Determine the (X, Y) coordinate at the center of the cell enclosing the given text.  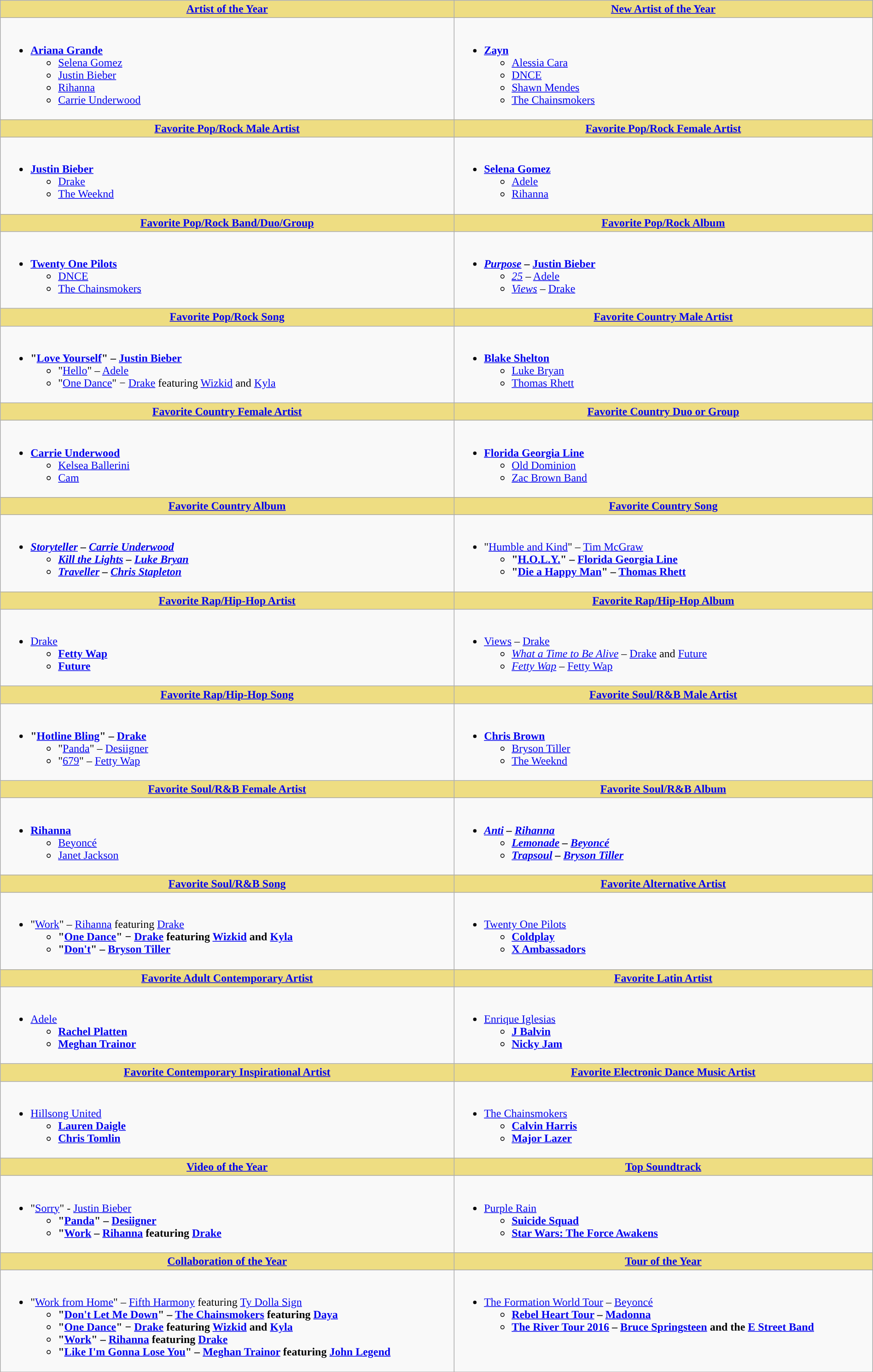
Chris BrownBryson TillerThe Weeknd (663, 742)
The ChainsmokersCalvin HarrisMajor Lazer (663, 1119)
Favorite Rap/Hip-Hop Album (663, 601)
Favorite Pop/Rock Song (227, 317)
DrakeFetty WapFuture (227, 648)
Carrie UnderwoodKelsea BalleriniCam (227, 458)
Favorite Contemporary Inspirational Artist (227, 1072)
Favorite Country Duo or Group (663, 411)
Favorite Rap/Hip-Hop Song (227, 695)
Favorite Country Male Artist (663, 317)
Twenty One PilotsDNCEThe Chainsmokers (227, 270)
Video of the Year (227, 1167)
ZaynAlessia CaraDNCEShawn MendesThe Chainsmokers (663, 69)
Top Soundtrack (663, 1167)
Favorite Alternative Artist (663, 884)
New Artist of the Year (663, 9)
Ariana GrandeSelena GomezJustin BieberRihannaCarrie Underwood (227, 69)
Favorite Electronic Dance Music Artist (663, 1072)
Favorite Country Album (227, 506)
Favorite Soul/R&B Female Artist (227, 789)
Favorite Pop/Rock Album (663, 223)
Florida Georgia LineOld DominionZac Brown Band (663, 458)
RihannaBeyoncéJanet Jackson (227, 837)
Favorite Soul/R&B Male Artist (663, 695)
Selena GomezAdeleRihanna (663, 176)
Enrique IglesiasJ BalvinNicky Jam (663, 1025)
Favorite Soul/R&B Song (227, 884)
Tour of the Year (663, 1261)
Favorite Country Female Artist (227, 411)
Favorite Rap/Hip-Hop Artist (227, 601)
Purple RainSuicide SquadStar Wars: The Force Awakens (663, 1214)
"Sorry" - Justin Bieber"Panda" – Desiigner"Work – Rihanna featuring Drake (227, 1214)
Favorite Country Song (663, 506)
Twenty One PilotsColdplayX Ambassadors (663, 931)
Artist of the Year (227, 9)
Hillsong UnitedLauren DaigleChris Tomlin (227, 1119)
AdeleRachel PlattenMeghan Trainor (227, 1025)
Storyteller – Carrie UnderwoodKill the Lights – Luke BryanTraveller – Chris Stapleton (227, 553)
"Humble and Kind" – Tim McGraw"H.O.L.Y." – Florida Georgia Line"Die a Happy Man" – Thomas Rhett (663, 553)
Favorite Pop/Rock Female Artist (663, 128)
Favorite Adult Contemporary Artist (227, 978)
Favorite Pop/Rock Band/Duo/Group (227, 223)
Favorite Pop/Rock Male Artist (227, 128)
The Formation World Tour – BeyoncéRebel Heart Tour – MadonnaThe River Tour 2016 – Bruce Springsteen and the E Street Band (663, 1321)
Collaboration of the Year (227, 1261)
Purpose – Justin Bieber25 – AdeleViews – Drake (663, 270)
Favorite Soul/R&B Album (663, 789)
Justin BieberDrakeThe Weeknd (227, 176)
Views – DrakeWhat a Time to Be Alive – Drake and FutureFetty Wap – Fetty Wap (663, 648)
"Work" – Rihanna featuring Drake"One Dance" − Drake featuring Wizkid and Kyla"Don't" – Bryson Tiller (227, 931)
"Love Yourself" – Justin Bieber"Hello" – Adele"One Dance" − Drake featuring Wizkid and Kyla (227, 365)
"Hotline Bling" – Drake"Panda" – Desiigner"679" – Fetty Wap (227, 742)
Anti – RihannaLemonade – BeyoncéTrapsoul – Bryson Tiller (663, 837)
Blake SheltonLuke BryanThomas Rhett (663, 365)
Favorite Latin Artist (663, 978)
